Return the [X, Y] coordinate for the center point of the cell that contains the specified text.  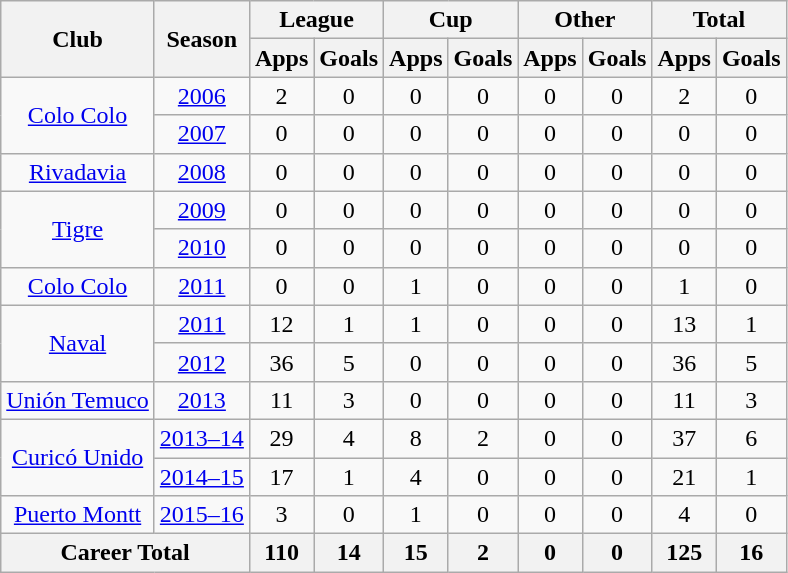
2013 [202, 400]
Naval [78, 343]
2008 [202, 172]
16 [751, 553]
Club [78, 39]
Season [202, 39]
2007 [202, 134]
17 [281, 477]
6 [751, 438]
2006 [202, 96]
2009 [202, 210]
29 [281, 438]
Career Total [126, 553]
8 [416, 438]
2013–14 [202, 438]
Total [719, 20]
37 [684, 438]
Tigre [78, 229]
League [316, 20]
125 [684, 553]
110 [281, 553]
Cup [451, 20]
2015–16 [202, 515]
Puerto Montt [78, 515]
2010 [202, 248]
Unión Temuco [78, 400]
2014–15 [202, 477]
12 [281, 324]
Other [585, 20]
2012 [202, 362]
13 [684, 324]
15 [416, 553]
Rivadavia [78, 172]
Curicó Unido [78, 457]
21 [684, 477]
14 [349, 553]
